Detect which cell encompasses the target text, then output its (x, y) center coordinate. 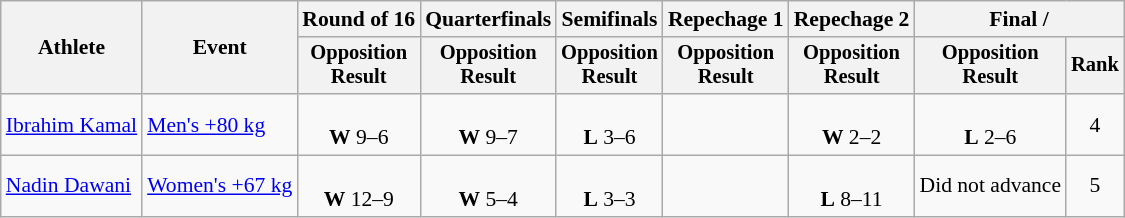
L 2–6 (990, 124)
W 5–4 (488, 186)
Women's +67 kg (220, 186)
W 9–7 (488, 124)
5 (1095, 186)
W 2–2 (852, 124)
Nadin Dawani (72, 186)
Event (220, 48)
Repechage 1 (726, 19)
Final / (1018, 19)
Athlete (72, 48)
L 3–6 (610, 124)
W 12–9 (358, 186)
4 (1095, 124)
Did not advance (990, 186)
Round of 16 (358, 19)
Ibrahim Kamal (72, 124)
L 8–11 (852, 186)
W 9–6 (358, 124)
Repechage 2 (852, 19)
Men's +80 kg (220, 124)
Quarterfinals (488, 19)
Semifinals (610, 19)
Rank (1095, 66)
L 3–3 (610, 186)
